Determine the (X, Y) coordinate at the center of the cell enclosing the given text.  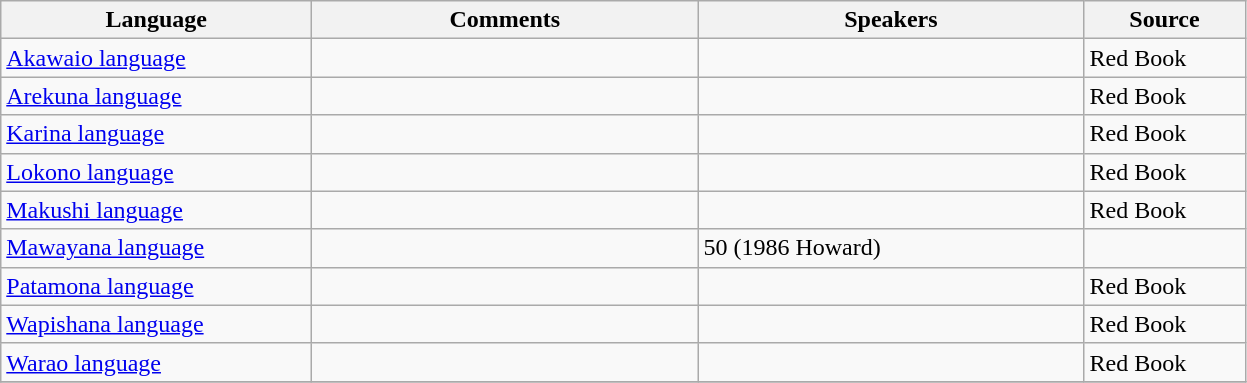
Arekuna language (156, 96)
Comments (505, 20)
Source (1164, 20)
50 (1986 Howard) (891, 248)
Akawaio language (156, 58)
Warao language (156, 362)
Wapishana language (156, 324)
Makushi language (156, 210)
Language (156, 20)
Speakers (891, 20)
Lokono language (156, 172)
Mawayana language (156, 248)
Karina language (156, 134)
Patamona language (156, 286)
